Locate the cell with the specified text and output its (X, Y) center coordinate. 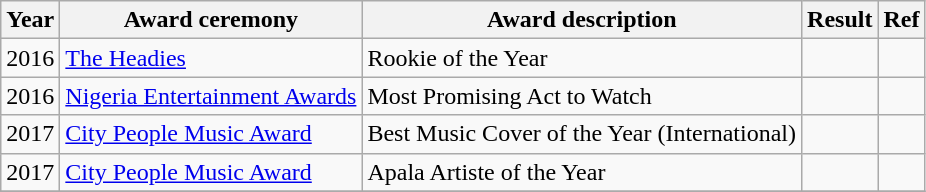
The Headies (211, 58)
Award ceremony (211, 20)
Result (840, 20)
Year (30, 20)
Nigeria Entertainment Awards (211, 96)
Ref (902, 20)
Rookie of the Year (582, 58)
Award description (582, 20)
Apala Artiste of the Year (582, 172)
Best Music Cover of the Year (International) (582, 134)
Most Promising Act to Watch (582, 96)
